Return (x, y) of the center of cell containing provided text 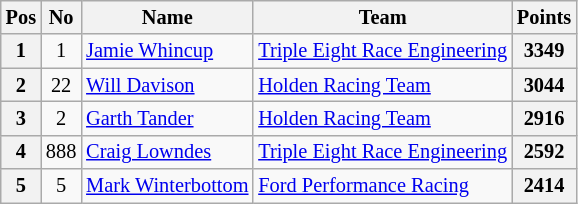
Ford Performance Racing (382, 186)
4 (21, 152)
Points (544, 17)
Will Davison (167, 85)
2592 (544, 152)
Name (167, 17)
Pos (21, 17)
Jamie Whincup (167, 51)
No (61, 17)
Craig Lowndes (167, 152)
Garth Tander (167, 118)
888 (61, 152)
Mark Winterbottom (167, 186)
3044 (544, 85)
3349 (544, 51)
3 (21, 118)
22 (61, 85)
2916 (544, 118)
2414 (544, 186)
Team (382, 17)
